Locate the cell with the specified text and output its [x, y] center coordinate. 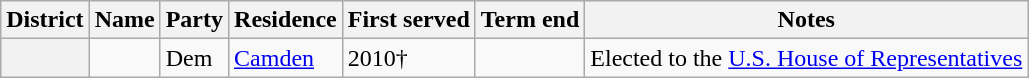
Camden [286, 58]
Notes [806, 20]
Name [124, 20]
District [45, 20]
Dem [194, 58]
Residence [286, 20]
2010† [408, 58]
Party [194, 20]
Elected to the U.S. House of Representatives [806, 58]
Term end [530, 20]
First served [408, 20]
